Return [X, Y] of the center of cell containing provided text 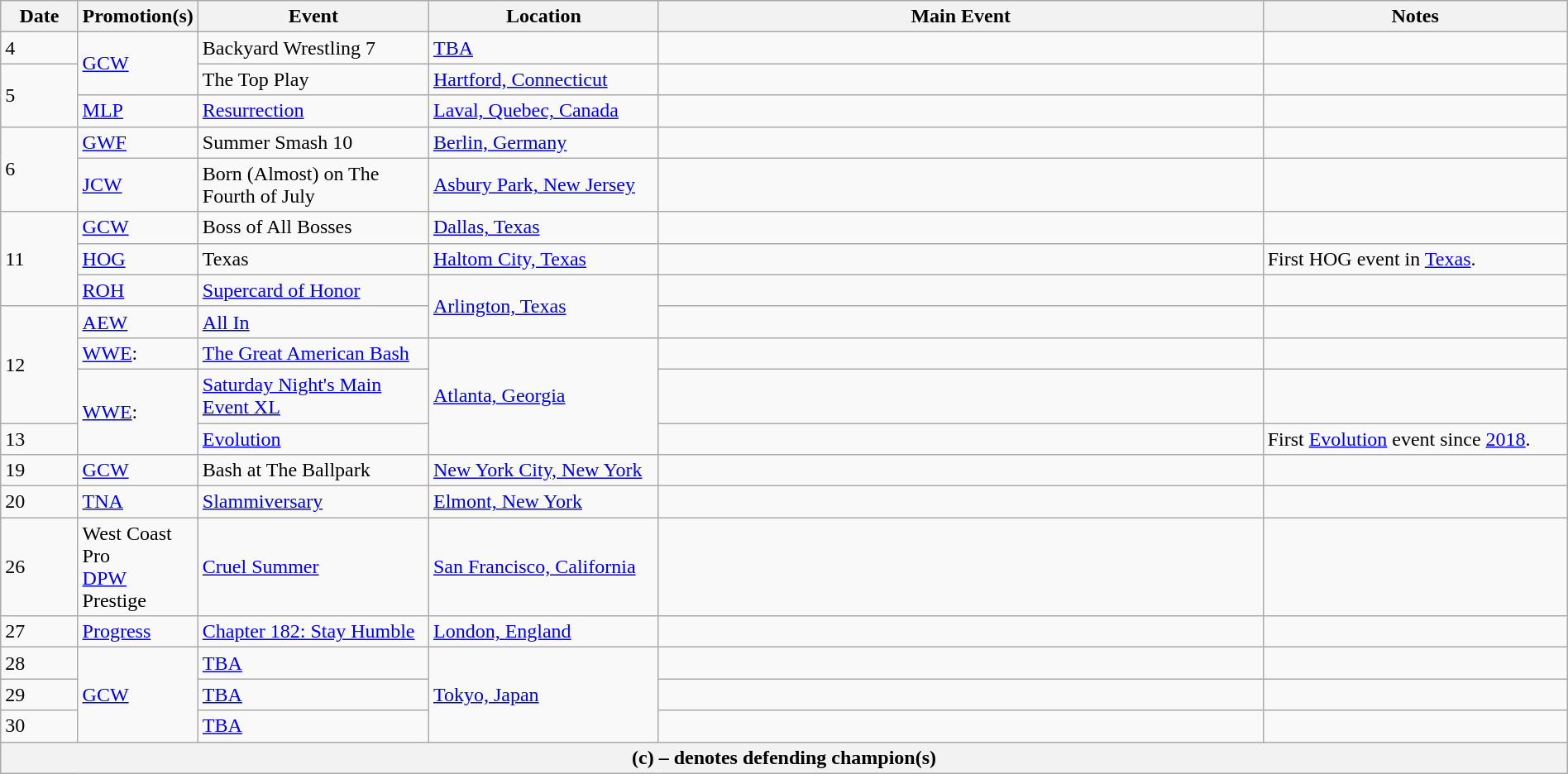
Saturday Night's Main Event XL [313, 395]
Haltom City, Texas [543, 259]
Event [313, 17]
San Francisco, California [543, 567]
Notes [1415, 17]
4 [40, 48]
29 [40, 695]
Summer Smash 10 [313, 142]
Atlanta, Georgia [543, 395]
5 [40, 95]
Elmont, New York [543, 502]
HOG [137, 259]
6 [40, 169]
30 [40, 726]
13 [40, 439]
Chapter 182: Stay Humble [313, 632]
Main Event [961, 17]
Boss of All Bosses [313, 227]
27 [40, 632]
Asbury Park, New Jersey [543, 185]
Backyard Wrestling 7 [313, 48]
New York City, New York [543, 471]
Bash at The Ballpark [313, 471]
19 [40, 471]
26 [40, 567]
Slammiversary [313, 502]
Location [543, 17]
JCW [137, 185]
Laval, Quebec, Canada [543, 111]
Berlin, Germany [543, 142]
(c) – denotes defending champion(s) [784, 757]
Born (Almost) on The Fourth of July [313, 185]
ROH [137, 290]
Texas [313, 259]
Resurrection [313, 111]
First HOG event in Texas. [1415, 259]
Promotion(s) [137, 17]
Evolution [313, 439]
First Evolution event since 2018. [1415, 439]
Cruel Summer [313, 567]
GWF [137, 142]
London, England [543, 632]
Dallas, Texas [543, 227]
MLP [137, 111]
Progress [137, 632]
Tokyo, Japan [543, 695]
28 [40, 663]
11 [40, 259]
TNA [137, 502]
12 [40, 364]
Supercard of Honor [313, 290]
The Top Play [313, 79]
AEW [137, 322]
Arlington, Texas [543, 306]
All In [313, 322]
Date [40, 17]
20 [40, 502]
Hartford, Connecticut [543, 79]
The Great American Bash [313, 353]
West Coast ProDPWPrestige [137, 567]
